Return the [X, Y] coordinate for the center point of the cell that contains the specified text.  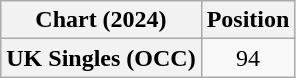
Chart (2024) [101, 20]
UK Singles (OCC) [101, 58]
Position [248, 20]
94 [248, 58]
